Search for the cell housing the specified text and yield its [X, Y] center coordinate. 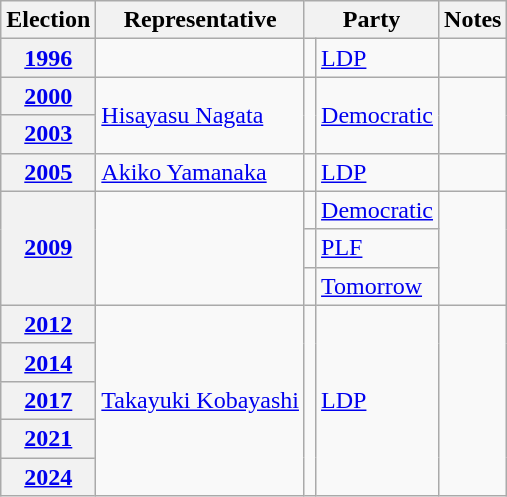
2012 [48, 324]
2017 [48, 400]
Takayuki Kobayashi [200, 400]
2021 [48, 438]
2009 [48, 248]
2024 [48, 477]
2000 [48, 96]
Party [371, 20]
PLF [378, 248]
1996 [48, 58]
Representative [200, 20]
2014 [48, 362]
Notes [473, 20]
2005 [48, 172]
Tomorrow [378, 286]
Election [48, 20]
Hisayasu Nagata [200, 115]
2003 [48, 134]
Akiko Yamanaka [200, 172]
